Scan for the cell matching the given text and deliver its (x, y) coordinate at center. 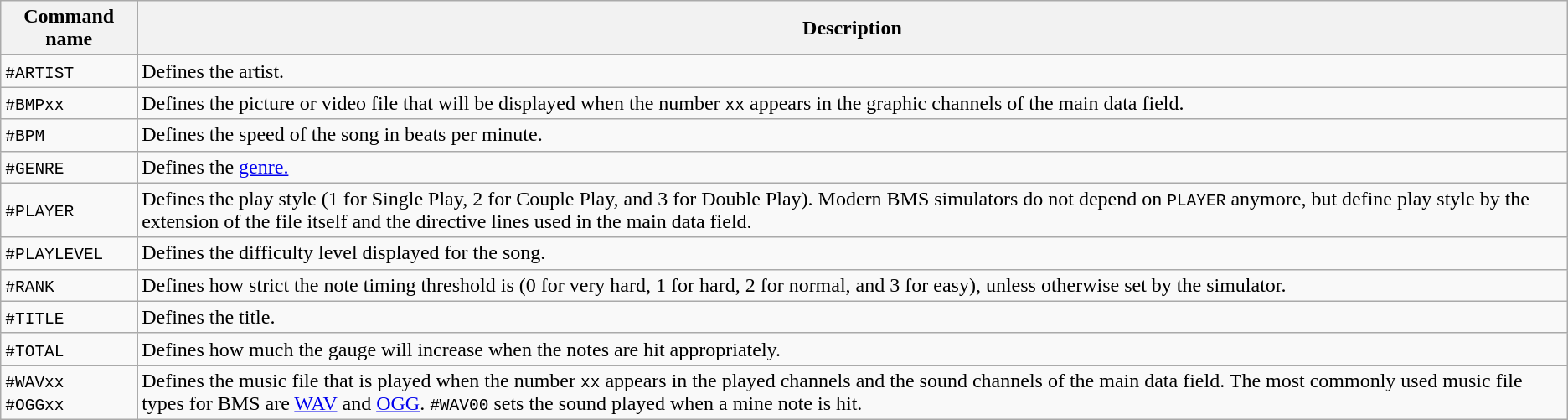
Defines the artist. (853, 71)
#PLAYER (69, 210)
#GENRE (69, 167)
Description (853, 29)
#TITLE (69, 317)
#TOTAL (69, 349)
#BMPxx (69, 103)
Command name (69, 29)
Defines the picture or video file that will be displayed when the number xx appears in the graphic channels of the main data field. (853, 103)
Defines the title. (853, 317)
#ARTIST (69, 71)
Defines how strict the note timing threshold is (0 for very hard, 1 for hard, 2 for normal, and 3 for easy), unless otherwise set by the simulator. (853, 285)
Defines the genre. (853, 167)
Defines the speed of the song in beats per minute. (853, 135)
#BPM (69, 135)
Defines how much the gauge will increase when the notes are hit appropriately. (853, 349)
Defines the difficulty level displayed for the song. (853, 253)
#WAVxx#OGGxx (69, 392)
#RANK (69, 285)
#PLAYLEVEL (69, 253)
